Return [X, Y] of the center of cell containing provided text 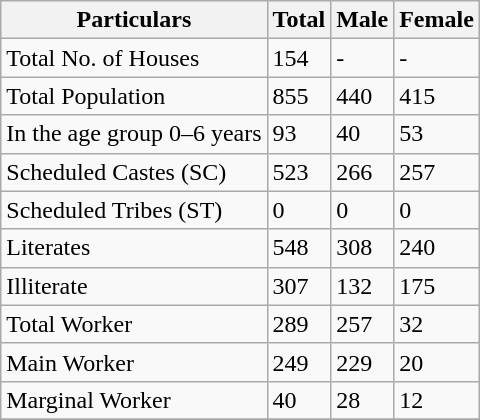
249 [299, 362]
Scheduled Castes (SC) [134, 172]
Total Worker [134, 324]
Marginal Worker [134, 400]
20 [437, 362]
28 [362, 400]
Female [437, 20]
Literates [134, 248]
Scheduled Tribes (ST) [134, 210]
Total No. of Houses [134, 58]
289 [299, 324]
93 [299, 134]
Particulars [134, 20]
Male [362, 20]
53 [437, 134]
548 [299, 248]
Total Population [134, 96]
440 [362, 96]
415 [437, 96]
266 [362, 172]
229 [362, 362]
12 [437, 400]
In the age group 0–6 years [134, 134]
Main Worker [134, 362]
32 [437, 324]
855 [299, 96]
154 [299, 58]
Illiterate [134, 286]
Total [299, 20]
132 [362, 286]
175 [437, 286]
240 [437, 248]
307 [299, 286]
523 [299, 172]
308 [362, 248]
